From the cell containing the given text, extract its center point as (X, Y) coordinate. 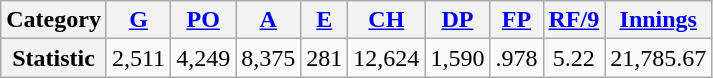
4,249 (204, 58)
281 (324, 58)
Innings (658, 20)
DP (458, 20)
12,624 (386, 58)
2,511 (138, 58)
RF/9 (574, 20)
PO (204, 20)
21,785.67 (658, 58)
Category (54, 20)
A (268, 20)
8,375 (268, 58)
Statistic (54, 58)
FP (516, 20)
G (138, 20)
5.22 (574, 58)
1,590 (458, 58)
E (324, 20)
CH (386, 20)
.978 (516, 58)
